From the cell containing the given text, extract its center point as [x, y] coordinate. 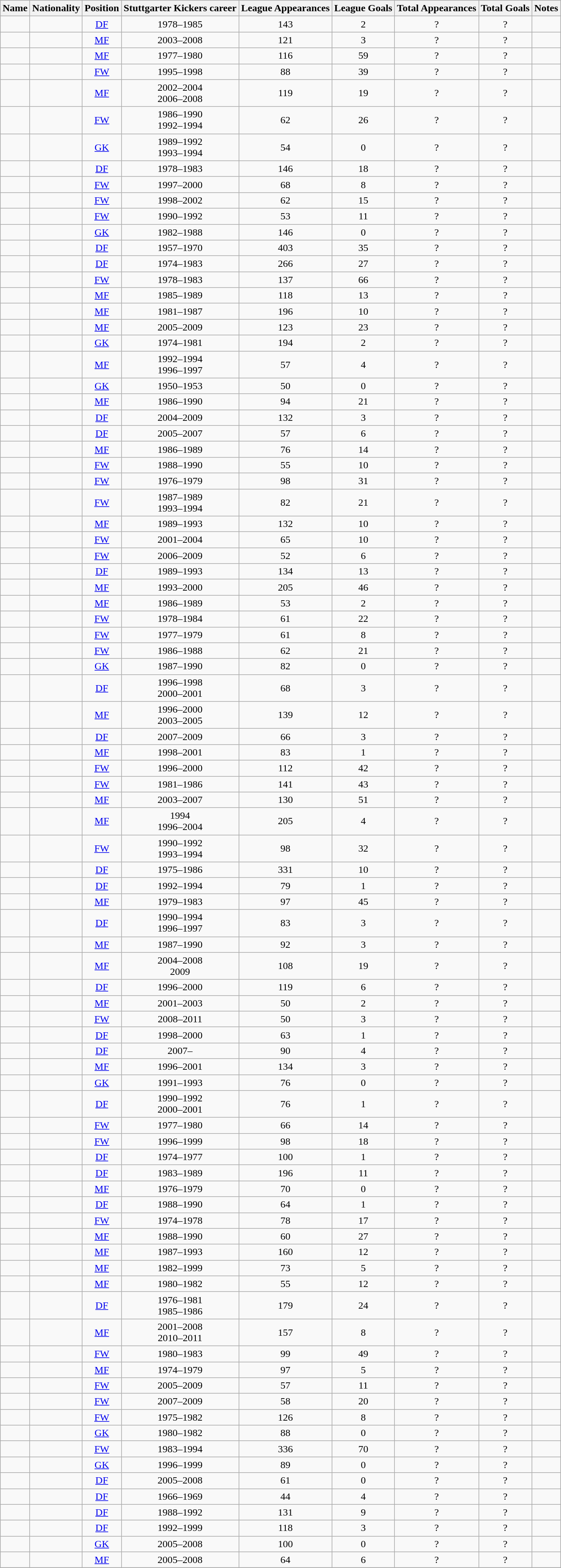
1990–19941996–1997 [180, 923]
179 [285, 1305]
1990–19921993–1994 [180, 848]
141 [285, 784]
Nationality [56, 8]
143 [285, 24]
1981–1987 [180, 311]
137 [285, 280]
59 [363, 56]
1998–2002 [180, 200]
2008–2011 [180, 1019]
Name [15, 8]
92 [285, 944]
78 [285, 1220]
336 [285, 1449]
160 [285, 1252]
1983–1994 [180, 1449]
73 [285, 1268]
39 [363, 72]
65 [285, 540]
116 [285, 56]
331 [285, 870]
1977–1979 [180, 635]
1992–19941996–1997 [180, 365]
1983–1989 [180, 1173]
24 [363, 1305]
43 [363, 784]
63 [285, 1035]
130 [285, 800]
79 [285, 886]
31 [363, 481]
35 [363, 248]
1998–2001 [180, 752]
15 [363, 200]
1974–1979 [180, 1370]
1993–2000 [180, 587]
139 [285, 715]
94 [285, 402]
1982–1999 [180, 1268]
1990–1992 [180, 216]
1980–1983 [180, 1354]
60 [285, 1236]
1974–1977 [180, 1157]
266 [285, 264]
Total Appearances [436, 8]
1950–1953 [180, 386]
403 [285, 248]
1981–1986 [180, 784]
45 [363, 902]
89 [285, 1465]
1974–1983 [180, 264]
1989–19921993–1994 [180, 147]
1974–1978 [180, 1220]
1990–19922000–2001 [180, 1104]
19941996–2004 [180, 822]
1978–1984 [180, 619]
1998–2000 [180, 1035]
2007– [180, 1051]
32 [363, 848]
1996–20002003–2005 [180, 715]
2001–2003 [180, 1003]
Notes [546, 8]
1975–1986 [180, 870]
157 [285, 1332]
90 [285, 1051]
League Goals [363, 8]
1986–19901992–1994 [180, 120]
1991–1993 [180, 1083]
2005–2007 [180, 433]
51 [363, 800]
54 [285, 147]
1986–1988 [180, 651]
2002–20042006–2008 [180, 93]
26 [363, 120]
1986–1990 [180, 402]
1974–1981 [180, 343]
League Appearances [285, 8]
1966–1969 [180, 1496]
121 [285, 40]
1987–1993 [180, 1252]
1978–1985 [180, 24]
99 [285, 1354]
Stuttgarter Kickers career [180, 8]
1957–1970 [180, 248]
2003–2007 [180, 800]
20 [363, 1402]
2001–2004 [180, 540]
1992–1994 [180, 886]
42 [363, 768]
194 [285, 343]
1979–1983 [180, 902]
22 [363, 619]
44 [285, 1496]
Total Goals [505, 8]
123 [285, 327]
112 [285, 768]
1996–2001 [180, 1066]
1996–19982000–2001 [180, 688]
23 [363, 327]
2004–20082009 [180, 966]
1997–2000 [180, 184]
2001–20082010–2011 [180, 1332]
1992–1999 [180, 1528]
2004–2009 [180, 417]
1976–19811985–1986 [180, 1305]
108 [285, 966]
2006–2009 [180, 556]
52 [285, 556]
2003–2008 [180, 40]
17 [363, 1220]
131 [285, 1512]
1985–1989 [180, 296]
49 [363, 1354]
Position [102, 8]
1995–1998 [180, 72]
46 [363, 587]
1982–1988 [180, 232]
1987–19891993–1994 [180, 502]
1988–1992 [180, 1512]
126 [285, 1417]
1975–1982 [180, 1417]
58 [285, 1402]
9 [363, 1512]
